Extract the (x, y) coordinate from the center of the cell holding the provided text.  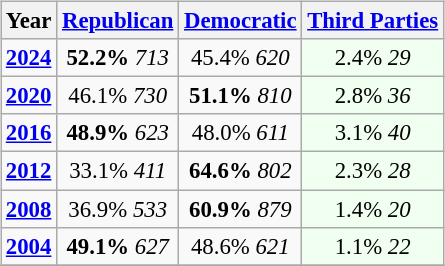
2016 (29, 133)
51.1% 810 (240, 96)
2.8% 36 (373, 96)
33.1% 411 (118, 171)
2.3% 28 (373, 171)
48.6% 621 (240, 246)
64.6% 802 (240, 171)
2008 (29, 209)
48.0% 611 (240, 133)
3.1% 40 (373, 133)
1.4% 20 (373, 209)
48.9% 623 (118, 133)
49.1% 627 (118, 246)
2012 (29, 171)
2024 (29, 58)
1.1% 22 (373, 246)
2020 (29, 96)
Year (29, 21)
Republican (118, 21)
2.4% 29 (373, 58)
Third Parties (373, 21)
60.9% 879 (240, 209)
2004 (29, 246)
46.1% 730 (118, 96)
36.9% 533 (118, 209)
45.4% 620 (240, 58)
Democratic (240, 21)
52.2% 713 (118, 58)
